Find where the given text appears and provide that cell's center as (X, Y) coordinate. 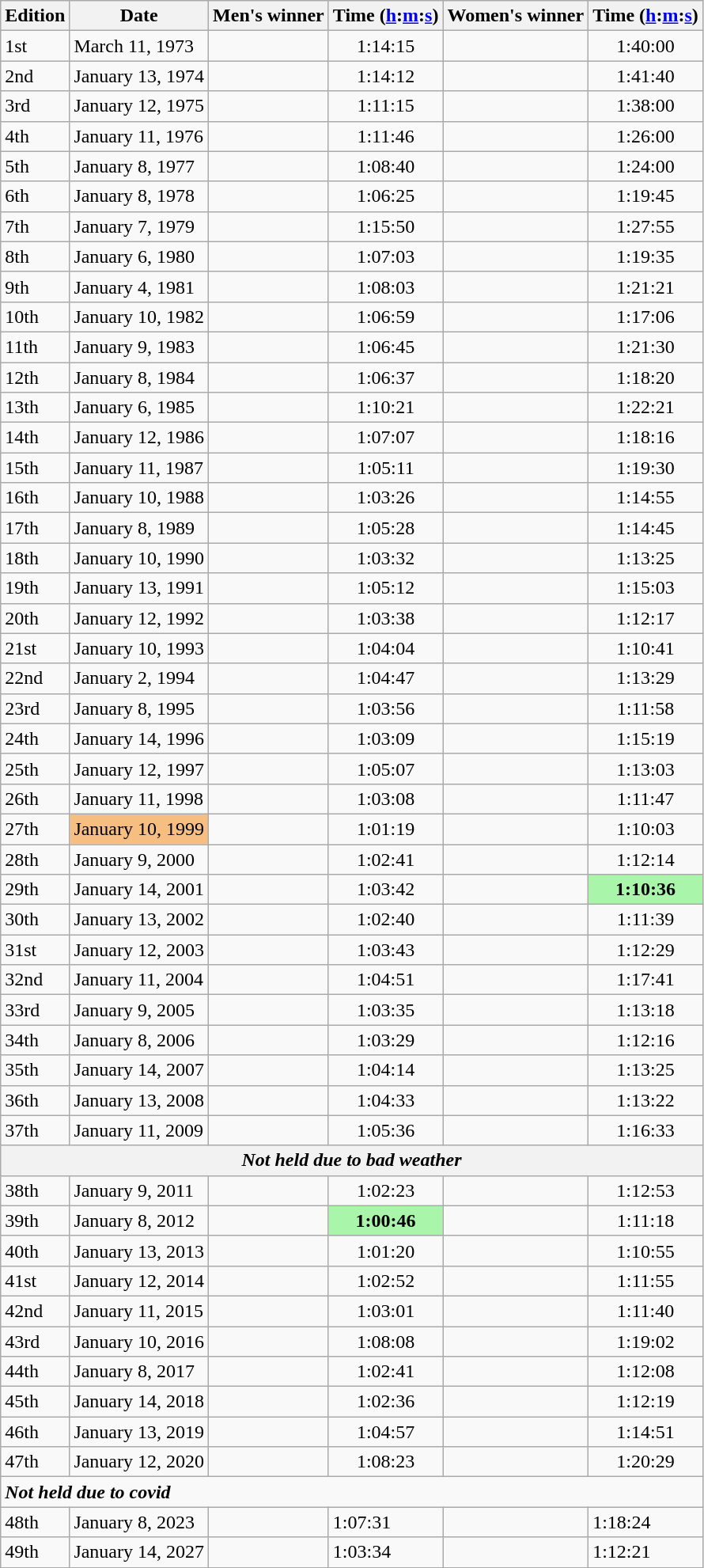
January 13, 2013 (139, 1251)
24th (35, 738)
1:02:52 (386, 1281)
25th (35, 769)
January 11, 1998 (139, 799)
1:04:57 (386, 1432)
9th (35, 287)
4th (35, 136)
1:11:15 (386, 106)
1:03:09 (386, 738)
28th (35, 859)
1:10:03 (645, 829)
January 14, 2007 (139, 1070)
1:18:20 (645, 378)
1:12:14 (645, 859)
36th (35, 1100)
January 13, 2008 (139, 1100)
January 10, 1988 (139, 498)
January 13, 2002 (139, 920)
1:13:22 (645, 1100)
January 9, 2011 (139, 1190)
1:12:53 (645, 1190)
1:11:46 (386, 136)
15th (35, 468)
41st (35, 1281)
January 11, 2009 (139, 1130)
1:06:25 (386, 196)
January 6, 1985 (139, 408)
Women's winner (516, 16)
1:05:11 (386, 468)
1:03:32 (386, 558)
January 11, 2004 (139, 980)
Edition (35, 16)
Not held due to covid (352, 1492)
1:02:23 (386, 1190)
January 12, 1986 (139, 438)
1:03:43 (386, 950)
1:06:45 (386, 347)
49th (35, 1552)
January 8, 1989 (139, 528)
1:03:38 (386, 618)
1:12:17 (645, 618)
January 11, 2015 (139, 1311)
1:11:40 (645, 1311)
January 13, 1974 (139, 76)
19th (35, 588)
1:03:29 (386, 1040)
1:05:07 (386, 769)
14th (35, 438)
January 10, 2016 (139, 1342)
January 8, 2023 (139, 1522)
1:01:20 (386, 1251)
January 14, 1996 (139, 738)
1:10:21 (386, 408)
Date (139, 16)
1:10:55 (645, 1251)
1:03:01 (386, 1311)
1:00:46 (386, 1221)
38th (35, 1190)
January 13, 2019 (139, 1432)
January 6, 1980 (139, 256)
1:19:35 (645, 256)
26th (35, 799)
1:18:16 (645, 438)
29th (35, 890)
Not held due to bad weather (352, 1160)
1:05:36 (386, 1130)
1:21:30 (645, 347)
January 12, 1975 (139, 106)
January 8, 2012 (139, 1221)
1:05:28 (386, 528)
16th (35, 498)
1:16:33 (645, 1130)
35th (35, 1070)
7th (35, 226)
1:03:35 (386, 1010)
1:03:26 (386, 498)
1:27:55 (645, 226)
1:01:19 (386, 829)
January 13, 1991 (139, 588)
1:02:40 (386, 920)
1:04:51 (386, 980)
January 14, 2027 (139, 1552)
January 8, 1984 (139, 378)
1:03:42 (386, 890)
January 9, 2000 (139, 859)
1:07:07 (386, 438)
1:14:55 (645, 498)
13th (35, 408)
January 8, 2006 (139, 1040)
17th (35, 528)
January 8, 1978 (139, 196)
1:12:29 (645, 950)
1:26:00 (645, 136)
1:08:23 (386, 1462)
1:38:00 (645, 106)
1:20:29 (645, 1462)
1:12:21 (645, 1552)
January 10, 1982 (139, 317)
1:14:12 (386, 76)
1st (35, 46)
1:41:40 (645, 76)
1:07:31 (386, 1522)
1:10:41 (645, 648)
32nd (35, 980)
January 4, 1981 (139, 287)
1:08:03 (386, 287)
January 12, 2014 (139, 1281)
1:07:03 (386, 256)
1:13:18 (645, 1010)
1:19:45 (645, 196)
January 2, 1994 (139, 678)
1:12:08 (645, 1372)
21st (35, 648)
1:08:08 (386, 1342)
1:14:45 (645, 528)
1:06:37 (386, 378)
January 8, 2017 (139, 1372)
37th (35, 1130)
43rd (35, 1342)
1:15:19 (645, 738)
20th (35, 618)
34th (35, 1040)
1:13:29 (645, 678)
January 10, 1990 (139, 558)
47th (35, 1462)
1:15:03 (645, 588)
January 7, 1979 (139, 226)
1:03:34 (386, 1552)
27th (35, 829)
46th (35, 1432)
42nd (35, 1311)
January 11, 1987 (139, 468)
January 12, 2020 (139, 1462)
January 12, 1992 (139, 618)
22nd (35, 678)
1:14:51 (645, 1432)
January 8, 1977 (139, 166)
1:17:06 (645, 317)
January 11, 1976 (139, 136)
1:11:39 (645, 920)
Men's winner (269, 16)
48th (35, 1522)
3rd (35, 106)
1:08:40 (386, 166)
2nd (35, 76)
1:02:36 (386, 1402)
31st (35, 950)
1:11:47 (645, 799)
1:19:02 (645, 1342)
1:04:14 (386, 1070)
1:21:21 (645, 287)
1:15:50 (386, 226)
January 9, 2005 (139, 1010)
30th (35, 920)
18th (35, 558)
10th (35, 317)
1:13:03 (645, 769)
January 9, 1983 (139, 347)
1:19:30 (645, 468)
23rd (35, 708)
January 10, 1993 (139, 648)
1:10:36 (645, 890)
1:05:12 (386, 588)
45th (35, 1402)
1:04:33 (386, 1100)
1:04:47 (386, 678)
1:04:04 (386, 648)
January 14, 2001 (139, 890)
March 11, 1973 (139, 46)
1:11:58 (645, 708)
January 8, 1995 (139, 708)
33rd (35, 1010)
1:12:19 (645, 1402)
1:24:00 (645, 166)
1:40:00 (645, 46)
5th (35, 166)
January 14, 2018 (139, 1402)
1:17:41 (645, 980)
8th (35, 256)
January 12, 2003 (139, 950)
1:22:21 (645, 408)
6th (35, 196)
1:12:16 (645, 1040)
1:11:18 (645, 1221)
12th (35, 378)
1:14:15 (386, 46)
40th (35, 1251)
January 10, 1999 (139, 829)
1:03:08 (386, 799)
1:06:59 (386, 317)
11th (35, 347)
39th (35, 1221)
January 12, 1997 (139, 769)
44th (35, 1372)
1:03:56 (386, 708)
1:18:24 (645, 1522)
1:11:55 (645, 1281)
